Output the [x, y] coordinate of the center of the cell containing the given text.  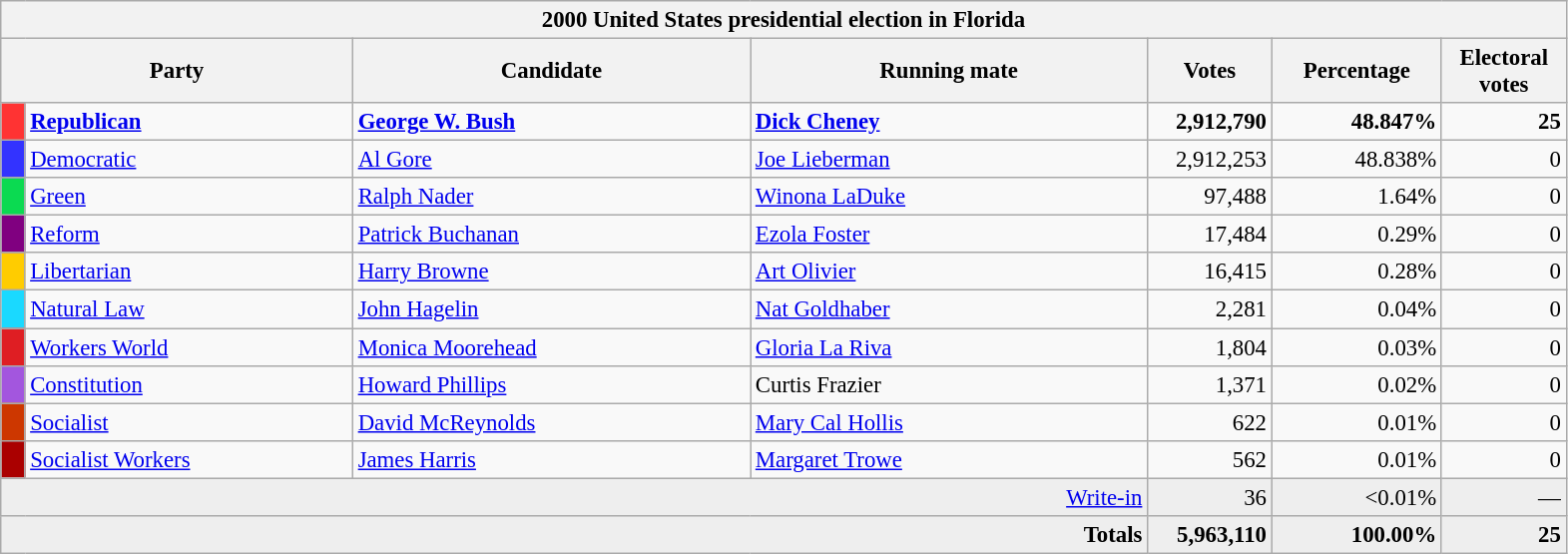
Monica Moorehead [551, 347]
Margaret Trowe [949, 459]
Republican [189, 122]
0.02% [1356, 384]
Joe Lieberman [949, 160]
5,963,110 [1210, 535]
Democratic [189, 160]
Electoral votes [1503, 72]
Workers World [189, 347]
16,415 [1210, 273]
1,804 [1210, 347]
48.838% [1356, 160]
Mary Cal Hollis [949, 422]
George W. Bush [551, 122]
Write-in [575, 497]
Dick Cheney [949, 122]
Party [178, 72]
Harry Browne [551, 273]
17,484 [1210, 235]
Howard Phillips [551, 384]
Votes [1210, 72]
Socialist Workers [189, 459]
0.29% [1356, 235]
David McReynolds [551, 422]
— [1503, 497]
Running mate [949, 72]
36 [1210, 497]
Winona LaDuke [949, 197]
Curtis Frazier [949, 384]
1.64% [1356, 197]
97,488 [1210, 197]
Percentage [1356, 72]
2,912,790 [1210, 122]
Green [189, 197]
Nat Goldhaber [949, 309]
Gloria La Riva [949, 347]
Libertarian [189, 273]
Al Gore [551, 160]
John Hagelin [551, 309]
Patrick Buchanan [551, 235]
48.847% [1356, 122]
Constitution [189, 384]
<0.01% [1356, 497]
Art Olivier [949, 273]
0.04% [1356, 309]
1,371 [1210, 384]
Natural Law [189, 309]
2,281 [1210, 309]
James Harris [551, 459]
Reform [189, 235]
Candidate [551, 72]
Ralph Nader [551, 197]
2,912,253 [1210, 160]
Ezola Foster [949, 235]
2000 United States presidential election in Florida [784, 20]
622 [1210, 422]
0.03% [1356, 347]
Socialist [189, 422]
Totals [575, 535]
0.28% [1356, 273]
562 [1210, 459]
100.00% [1356, 535]
